Locate the cell with the specified text and output its (X, Y) center coordinate. 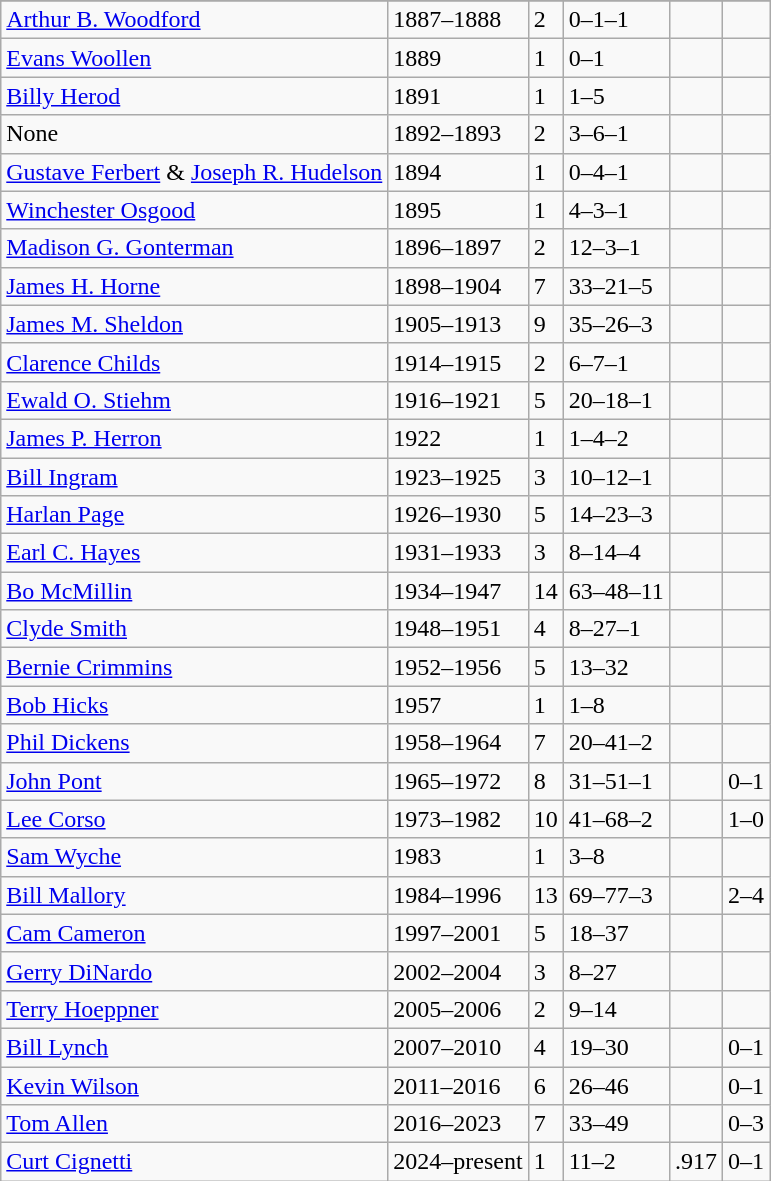
2011–2016 (458, 1085)
11–2 (616, 1162)
1997–2001 (458, 933)
12–3–1 (616, 248)
69–77–3 (616, 895)
James P. Herron (194, 438)
13 (546, 895)
1898–1904 (458, 286)
None (194, 134)
1887–1888 (458, 20)
0–4–1 (616, 172)
63–48–11 (616, 591)
33–21–5 (616, 286)
1923–1925 (458, 477)
6 (546, 1085)
Billy Herod (194, 96)
1905–1913 (458, 324)
James M. Sheldon (194, 324)
Terry Hoeppner (194, 1009)
1957 (458, 705)
1916–1921 (458, 400)
13–32 (616, 667)
Phil Dickens (194, 743)
4–3–1 (616, 210)
1934–1947 (458, 591)
20–41–2 (616, 743)
19–30 (616, 1047)
Tom Allen (194, 1124)
John Pont (194, 781)
Bill Mallory (194, 895)
Gerry DiNardo (194, 971)
2005–2006 (458, 1009)
14–23–3 (616, 515)
10–12–1 (616, 477)
14 (546, 591)
1914–1915 (458, 362)
1–4–2 (616, 438)
1896–1897 (458, 248)
1958–1964 (458, 743)
31–51–1 (616, 781)
1984–1996 (458, 895)
8–14–4 (616, 553)
James H. Horne (194, 286)
0–1–1 (616, 20)
Evans Woollen (194, 58)
1889 (458, 58)
20–18–1 (616, 400)
Bob Hicks (194, 705)
8–27–1 (616, 629)
Bernie Crimmins (194, 667)
1952–1956 (458, 667)
1–0 (746, 819)
8 (546, 781)
1–5 (616, 96)
41–68–2 (616, 819)
Winchester Osgood (194, 210)
Bill Ingram (194, 477)
Cam Cameron (194, 933)
Arthur B. Woodford (194, 20)
6–7–1 (616, 362)
1973–1982 (458, 819)
Madison G. Gonterman (194, 248)
1931–1933 (458, 553)
Bill Lynch (194, 1047)
Gustave Ferbert & Joseph R. Hudelson (194, 172)
.917 (696, 1162)
Clarence Childs (194, 362)
Ewald O. Stiehm (194, 400)
1895 (458, 210)
Harlan Page (194, 515)
35–26–3 (616, 324)
2016–2023 (458, 1124)
Earl C. Hayes (194, 553)
1894 (458, 172)
1926–1930 (458, 515)
10 (546, 819)
Lee Corso (194, 819)
2002–2004 (458, 971)
3–6–1 (616, 134)
2024–present (458, 1162)
1892–1893 (458, 134)
2–4 (746, 895)
1948–1951 (458, 629)
1983 (458, 857)
1965–1972 (458, 781)
Kevin Wilson (194, 1085)
1891 (458, 96)
Curt Cignetti (194, 1162)
1–8 (616, 705)
0–3 (746, 1124)
9–14 (616, 1009)
Clyde Smith (194, 629)
9 (546, 324)
1922 (458, 438)
Sam Wyche (194, 857)
26–46 (616, 1085)
2007–2010 (458, 1047)
3–8 (616, 857)
33–49 (616, 1124)
8–27 (616, 971)
Bo McMillin (194, 591)
18–37 (616, 933)
